Return the [X, Y] coordinate for the center point of the cell that contains the specified text.  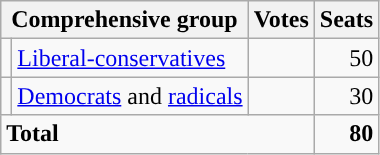
Comprehensive group [124, 20]
Total [158, 134]
50 [346, 58]
Seats [346, 20]
Votes [281, 20]
Liberal-conservatives [130, 58]
Democrats and radicals [130, 96]
30 [346, 96]
80 [346, 134]
